Find where the given text appears and provide that cell's center as [X, Y] coordinate. 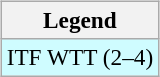
ITF WTT (2–4) [80, 57]
Legend [80, 20]
